From the cell containing the given text, extract its center point as (X, Y) coordinate. 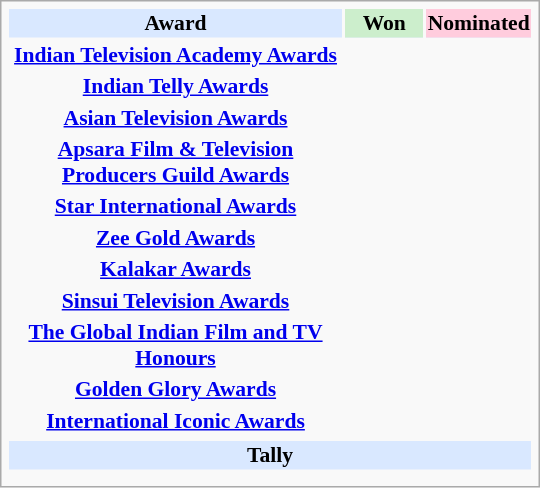
Kalakar Awards (176, 269)
Apsara Film & Television Producers Guild Awards (176, 162)
Won (384, 23)
Star International Awards (176, 206)
Sinsui Television Awards (176, 300)
Golden Glory Awards (176, 389)
Zee Gold Awards (176, 237)
The Global Indian Film and TV Honours (176, 345)
Nominated (478, 23)
Indian Telly Awards (176, 86)
Asian Television Awards (176, 117)
International Iconic Awards (176, 420)
Award (176, 23)
Indian Television Academy Awards (176, 54)
Tally (270, 455)
